Scan for the cell matching the given text and deliver its (X, Y) coordinate at center. 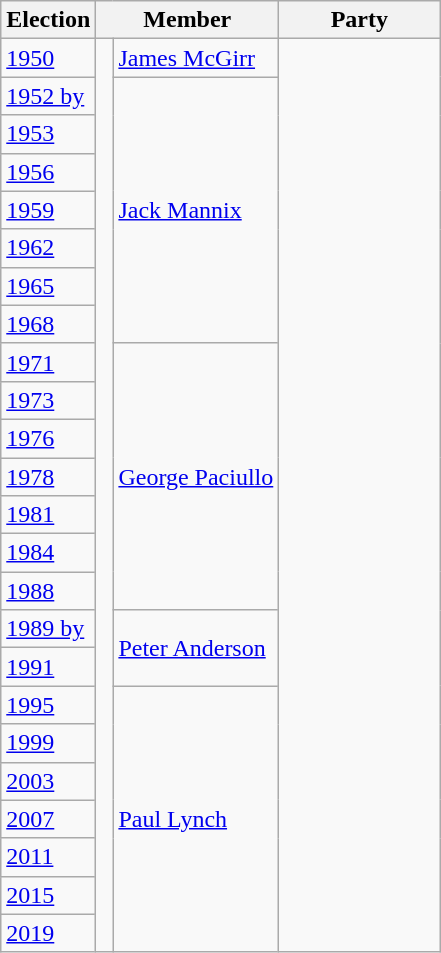
James McGirr (196, 58)
1959 (48, 210)
Election (48, 20)
1950 (48, 58)
1984 (48, 553)
Member (188, 20)
Party (360, 20)
1952 by (48, 96)
2011 (48, 857)
1988 (48, 591)
1953 (48, 134)
1978 (48, 477)
1962 (48, 248)
Paul Lynch (196, 819)
Peter Anderson (196, 648)
George Paciullo (196, 476)
1981 (48, 515)
1995 (48, 705)
1968 (48, 324)
Jack Mannix (196, 210)
1976 (48, 438)
1965 (48, 286)
1999 (48, 743)
1956 (48, 172)
1989 by (48, 629)
1971 (48, 362)
2019 (48, 933)
2007 (48, 819)
1973 (48, 400)
2015 (48, 895)
2003 (48, 781)
1991 (48, 667)
